Scan for the cell matching the given text and deliver its (x, y) coordinate at center. 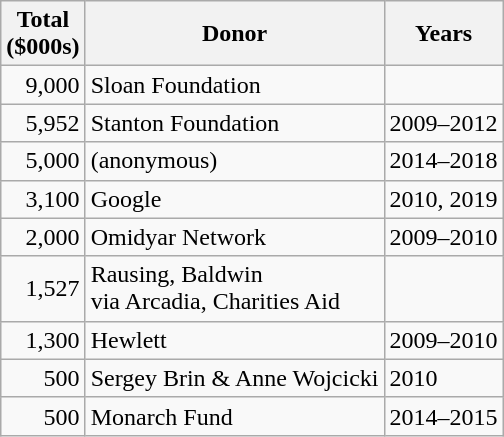
Years (444, 34)
3,100 (43, 199)
Sergey Brin & Anne Wojcicki (234, 378)
5,952 (43, 123)
Stanton Foundation (234, 123)
5,000 (43, 161)
2010 (444, 378)
1,527 (43, 288)
Donor (234, 34)
(anonymous) (234, 161)
Hewlett (234, 340)
2010, 2019 (444, 199)
Omidyar Network (234, 237)
2014–2015 (444, 416)
9,000 (43, 85)
2009–2012 (444, 123)
Sloan Foundation (234, 85)
1,300 (43, 340)
Google (234, 199)
Rausing, Baldwinvia Arcadia, Charities Aid (234, 288)
2014–2018 (444, 161)
Monarch Fund (234, 416)
2,000 (43, 237)
Total($000s) (43, 34)
